Locate the cell with the specified text and output its [X, Y] center coordinate. 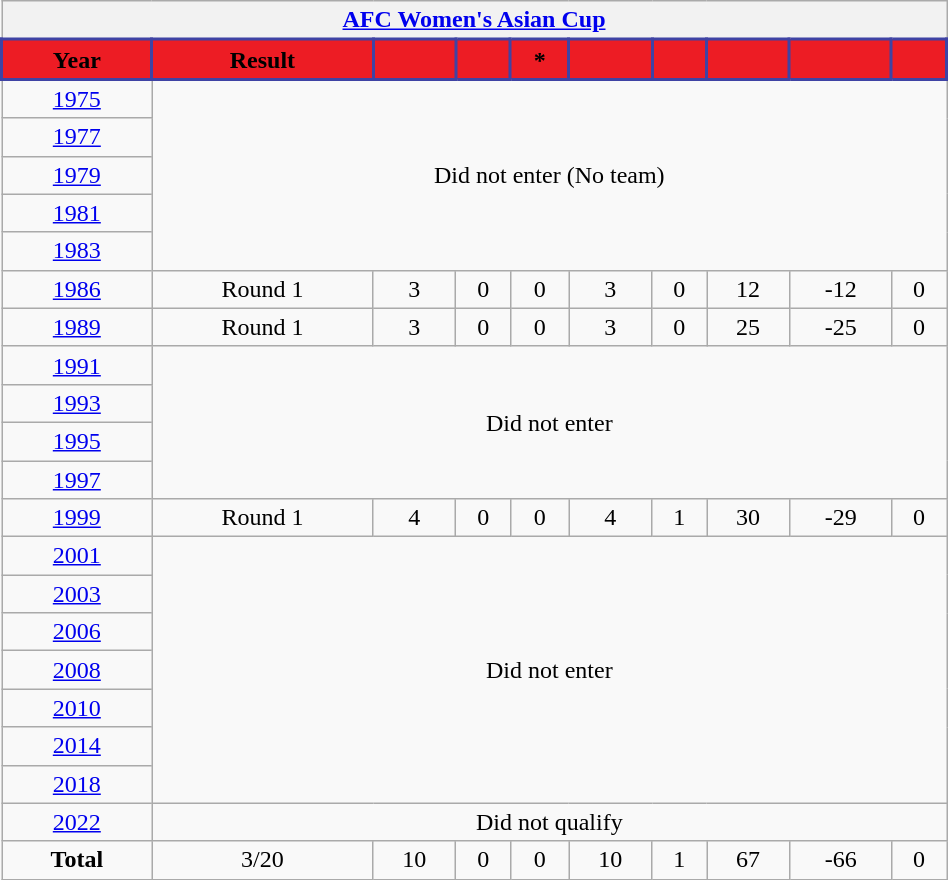
25 [748, 327]
3/20 [262, 860]
-29 [841, 518]
2018 [78, 784]
1991 [78, 365]
Did not qualify [549, 822]
Result [262, 60]
2022 [78, 822]
2014 [78, 746]
30 [748, 518]
Did not enter (No team) [549, 174]
1993 [78, 403]
12 [748, 289]
1997 [78, 479]
1999 [78, 518]
AFC Women's Asian Cup [474, 20]
1977 [78, 137]
67 [748, 860]
2010 [78, 708]
2001 [78, 556]
Total [78, 860]
1979 [78, 175]
2006 [78, 632]
Year [78, 60]
1986 [78, 289]
2008 [78, 670]
-66 [841, 860]
2003 [78, 594]
1989 [78, 327]
* [540, 60]
-25 [841, 327]
1995 [78, 441]
1981 [78, 213]
1975 [78, 98]
1983 [78, 251]
-12 [841, 289]
